Return the [x, y] coordinate for the center point of the cell that contains the specified text.  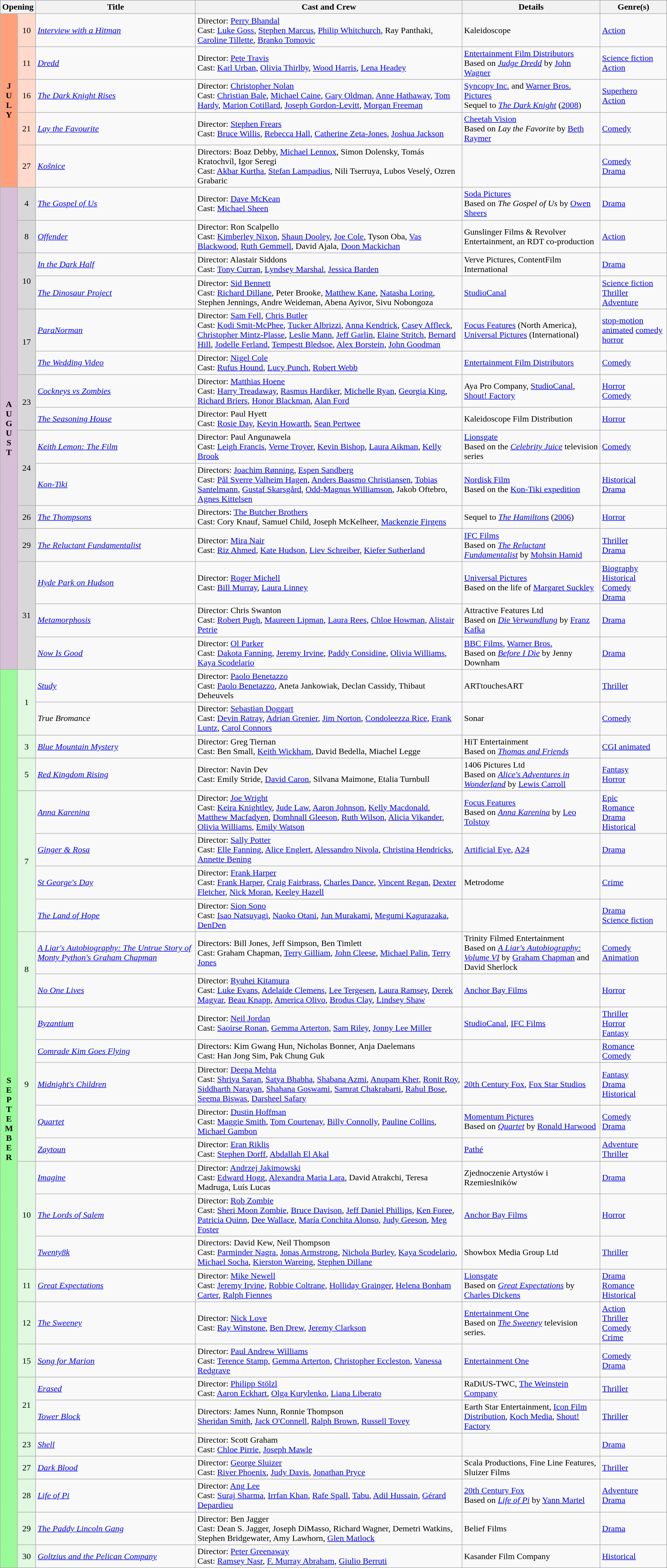
Director: Sally Potter Cast: Elle Fanning, Alice Englert, Alessandro Nivola, Christina Hendricks, Annette Bening [329, 850]
StudioCanal [531, 292]
Science fiction Action [634, 63]
Blue Mountain Mystery [115, 746]
Action Thriller Comedy Crime [634, 1323]
20th Century Fox Based on Life of Pi by Yann Martel [531, 1496]
7 [26, 861]
Fantasy Drama Historical [634, 1084]
28 [26, 1496]
The Land of Hope [115, 915]
Keith Lemon: The Film [115, 447]
Soda Pictures Based on The Gospel of Us by Owen Sheers [531, 204]
Director: Alastair Siddons Cast: Tony Curran, Lyndsey Marshal, Jessica Barden [329, 264]
Director: Frank Harper Cast: Frank Harper, Craig Fairbrass, Charles Dance, Vincent Regan, Dexter Fletcher, Nick Moran, Keeley Hazell [329, 882]
Life of Pi [115, 1496]
15 [26, 1360]
17 [26, 341]
Cockneys vs Zombies [115, 391]
Universal Pictures Based on the life of Margaret Suckley [531, 582]
12 [26, 1323]
Red Kingdom Rising [115, 774]
16 [26, 96]
St George's Day [115, 882]
Adventure Drama [634, 1496]
Ginger & Rosa [115, 850]
Lay the Favourite [115, 129]
4 [26, 204]
Details [531, 7]
SEPTEMBER [9, 1119]
Genre(s) [634, 7]
1 [26, 702]
Entertainment Film Distributors [531, 362]
Dredd [115, 63]
1406 Pictures Ltd Based on Alice's Adventures in Wonderland by Lewis Carroll [531, 774]
Offender [115, 236]
Focus Features Based on Anna Karenina by Leo Tolstoy [531, 812]
Romance Comedy [634, 1051]
Director: Paolo Benetazzo Cast: Paolo Benetazzo, Aneta Jankowiak, Declan Cassidy, Thibaut Deheuvels [329, 686]
Lionsgate Based on the Celebrity Juice television series [531, 447]
Director: Neil Jordan Cast: Saoirse Ronan, Gemma Arterton, Sam Riley, Jonny Lee Miller [329, 1023]
Anna Karenina [115, 812]
Director: Peter Greenaway Cast: Ramsey Nasr, F. Murray Abraham, Giulio Berruti [329, 1557]
The Lords of Salem [115, 1215]
Director: Eran Riklis Cast: Stephen Dorff, Abdallah El Akal [329, 1149]
Directors: James Nunn, Ronnie Thompson Sheridan Smith, Jack O'Connell, Ralph Brown, Russell Tovey [329, 1416]
Director: Matthias Hoene Cast: Harry Treadaway, Rasmus Hardiker, Michelle Ryan, Georgia King, Richard Briers, Honor Blackman, Alan Ford [329, 391]
CGI animated [634, 746]
Kon-Tiki [115, 484]
Director: Roger Michell Cast: Bill Murray, Laura Linney [329, 582]
Metamorphosis [115, 620]
No One Lives [115, 991]
Horror Comedy [634, 391]
Director: Ben Jagger Cast: Dean S. Jagger, Joseph DiMasso, Richard Wagner, Demetri Watkins, Stephen Bridgewater, Amy Lawhorn, Glen Matlock [329, 1528]
Attractive Features Ltd Based on Die Verwandlung by Franz Kafka [531, 620]
Thriller Horror Fantasy [634, 1023]
Director: Ol Parker Cast: Dakota Fanning, Jeremy Irvine, Paddy Considine, Olivia Williams, Kaya Scodelario [329, 653]
Director: Mike Newell Cast: Jeremy Irvine, Robbie Coltrane, Holliday Grainger, Helena Bonham Carter, Ralph Fiennes [329, 1285]
Director: Mira Nair Cast: Riz Ahmed, Kate Hudson, Liev Schreiber, Kiefer Sutherland [329, 545]
Director: Sebastian Doggart Cast: Devin Ratray, Adrian Grenier, Jim Norton, Condoleezza Rice, Frank Luntz, Carol Connors [329, 718]
Shell [115, 1444]
Metrodome [531, 882]
Director: Andrzej Jakimowski Cast: Edward Hogg, Alexandra Maria Lara, David Atrakchi, Teresa Madruga, Luís Lucas [329, 1177]
5 [26, 774]
Cheetah Vision Based on Lay the Favorite by Beth Raymer [531, 129]
20th Century Fox, Fox Star Studios [531, 1084]
Midnight's Children [115, 1084]
The Sweeney [115, 1323]
Director: Ron Scalpello Cast: Kimberley Nixon, Shaun Dooley, Joe Cole, Tyson Oba, Vas Blackwood, Ruth Gemmell, David Ajala, Doon Mackichan [329, 236]
Director: Dave McKean Cast: Michael Sheen [329, 204]
Director: George Sluizer Cast: River Phoenix, Judy Davis, Jonathan Pryce [329, 1468]
Twenty8k [115, 1253]
Drama Science fiction [634, 915]
Comrade Kim Goes Flying [115, 1051]
Title [115, 7]
Director: Paul Hyett Cast: Rosie Day, Kevin Howarth, Sean Pertwee [329, 419]
Directors: Bill Jones, Jeff Simpson, Ben Timlett Cast: Graham Chapman, Terry Gilliam, John Cleese, Michael Palin, Terry Jones [329, 953]
Quartet [115, 1122]
The Dark Knight Rises [115, 96]
Great Expectations [115, 1285]
Cast and Crew [329, 7]
Sequel to The Hamiltons (2006) [531, 517]
The Gospel of Us [115, 204]
Study [115, 686]
The Wedding Video [115, 362]
Erased [115, 1389]
Košnice [115, 166]
Song for Marion [115, 1360]
Crime [634, 882]
BBC Films, Warner Bros. Based on Before I Die by Jenny Downham [531, 653]
Director: Perry Bhandal Cast: Luke Goss, Stephen Marcus, Philip Whitchurch, Ray Panthaki, Caroline Tillette, Branko Tomovic [329, 30]
ParaNorman [115, 330]
The Dinosaur Project [115, 292]
Director: Scott Graham Cast: Chloe Pirrie, Joseph Mawle [329, 1444]
Zaytoun [115, 1149]
Director: Sion Sono Cast: Isao Natsuyagi, Naoko Otani, Jun Murakami, Megumi Kagurazaka, DenDen [329, 915]
Tower Block [115, 1416]
The Paddy Lincoln Gang [115, 1528]
Director: Greg Tiernan Cast: Ben Small, Keith Wickham, David Bedella, Miachel Legge [329, 746]
Biography Historical Comedy Drama [634, 582]
Opening [18, 7]
A Liar's Autobiography: The Untrue Story of Monty Python's Graham Chapman [115, 953]
Science fiction Thriller Adventure [634, 292]
Imagine [115, 1177]
Scala Productions, Fine Line Features, Sluizer Films [531, 1468]
3 [26, 746]
StudioCanal, IFC Films [531, 1023]
Drama Romance Historical [634, 1285]
Lionsgate Based on Great Expectations by Charles Dickens [531, 1285]
Interview with a Hitman [115, 30]
Historical Drama [634, 484]
9 [26, 1084]
26 [26, 517]
Syncopy Inc. and Warner Bros. Pictures Sequel to The Dark Knight (2008) [531, 96]
The Thompsons [115, 517]
Kaleidoscope Film Distribution [531, 419]
IFC Films Based on The Reluctant Fundamentalist by Mohsin Hamid [531, 545]
The Reluctant Fundamentalist [115, 545]
The Seasoning House [115, 419]
Now Is Good [115, 653]
Historical [634, 1557]
Zjednoczenie Artystów i Rzemieslników [531, 1177]
Focus Features (North America), Universal Pictures (International) [531, 330]
Superhero Action [634, 96]
In the Dark Half [115, 264]
True Bromance [115, 718]
Byzantium [115, 1023]
stop-motion animated comedy horror [634, 330]
Comedy Animation [634, 953]
Kasander Film Company [531, 1557]
J U L Y [9, 100]
Director: Navin Dev Cast: Emily Stride, David Caron, Silvana Maimone, Etalia Turnbull [329, 774]
ARTtouchesART [531, 686]
Director: Dustin Hoffman Cast: Maggie Smith, Tom Courtenay, Billy Connolly, Pauline Collins, Michael Gambon [329, 1122]
Belief Films [531, 1528]
Director: Ang Lee Cast: Suraj Sharma, Irrfan Khan, Rafe Spall, Tabu, Adil Hussain, Gérard Depardieu [329, 1496]
RaDiUS-TWC, The Weinstein Company [531, 1389]
Entertainment One Based on The Sweeney television series. [531, 1323]
Director: Nick Love Cast: Ray Winstone, Ben Drew, Jeremy Clarkson [329, 1323]
Hyde Park on Hudson [115, 582]
Fantasy Horror [634, 774]
31 [26, 615]
Director: Stephen Frears Cast: Bruce Willis, Rebecca Hall, Catherine Zeta-Jones, Joshua Jackson [329, 129]
Director: Nigel Cole Cast: Rufus Hound, Lucy Punch, Robert Webb [329, 362]
Verve Pictures, ContentFilm International [531, 264]
Thriller Drama [634, 545]
Director: Pete Travis Cast: Karl Urban, Olivia Thirlby, Wood Harris, Lena Headey [329, 63]
Dark Blood [115, 1468]
Gunslinger Films & Revolver Entertainment, an RDT co-production [531, 236]
Entertainment One [531, 1360]
Entertainment Film Distributors Based on Judge Dredd by John Wagner [531, 63]
Nordisk Film Based on the Kon-Tiki expedition [531, 484]
A U G U S T [9, 428]
Adventure Thriller [634, 1149]
Directors: The Butcher Brothers Cast: Cory Knauf, Samuel Child, Joseph McKelheer, Mackenzie Firgens [329, 517]
Artificial Eye, A24 [531, 850]
HiT Entertainment Based on Thomas and Friends [531, 746]
Director: Chris Swanton Cast: Robert Pugh, Maureen Lipman, Laura Rees, Chloe Howman, Alistair Petrie [329, 620]
Director: Philipp Stölzl Cast: Aaron Eckhart, Olga Kurylenko, Liana Liberato [329, 1389]
Director: Paul Angunawela Cast: Leigh Francis, Verne Troyer, Kevin Bishop, Laura Aikman, Kelly Brook [329, 447]
Aya Pro Company, StudioCanal, Shout! Factory [531, 391]
Pathé [531, 1149]
Epic Romance Drama Historical [634, 812]
Directors: Kim Gwang Hun, Nicholas Bonner, Anja Daelemans Cast: Han Jong Sim, Pak Chung Guk [329, 1051]
Momentum Pictures Based on Quartet by Ronald Harwood [531, 1122]
Goltzius and the Pelican Company [115, 1557]
Earth Star Entertainment, Icon Film Distribution, Koch Media, Shout! Factory [531, 1416]
24 [26, 468]
Showbox Media Group Ltd [531, 1253]
30 [26, 1557]
Kaleidoscope [531, 30]
Director: Paul Andrew Williams Cast: Terence Stamp, Gemma Arterton, Christopher Eccleston, Vanessa Redgrave [329, 1360]
Trinity Filmed Entertainment Based on A Liar's Autobiography: Volume VI by Graham Chapman and David Sherlock [531, 953]
Sonar [531, 718]
